Find where the given text appears and provide that cell's center as (x, y) coordinate. 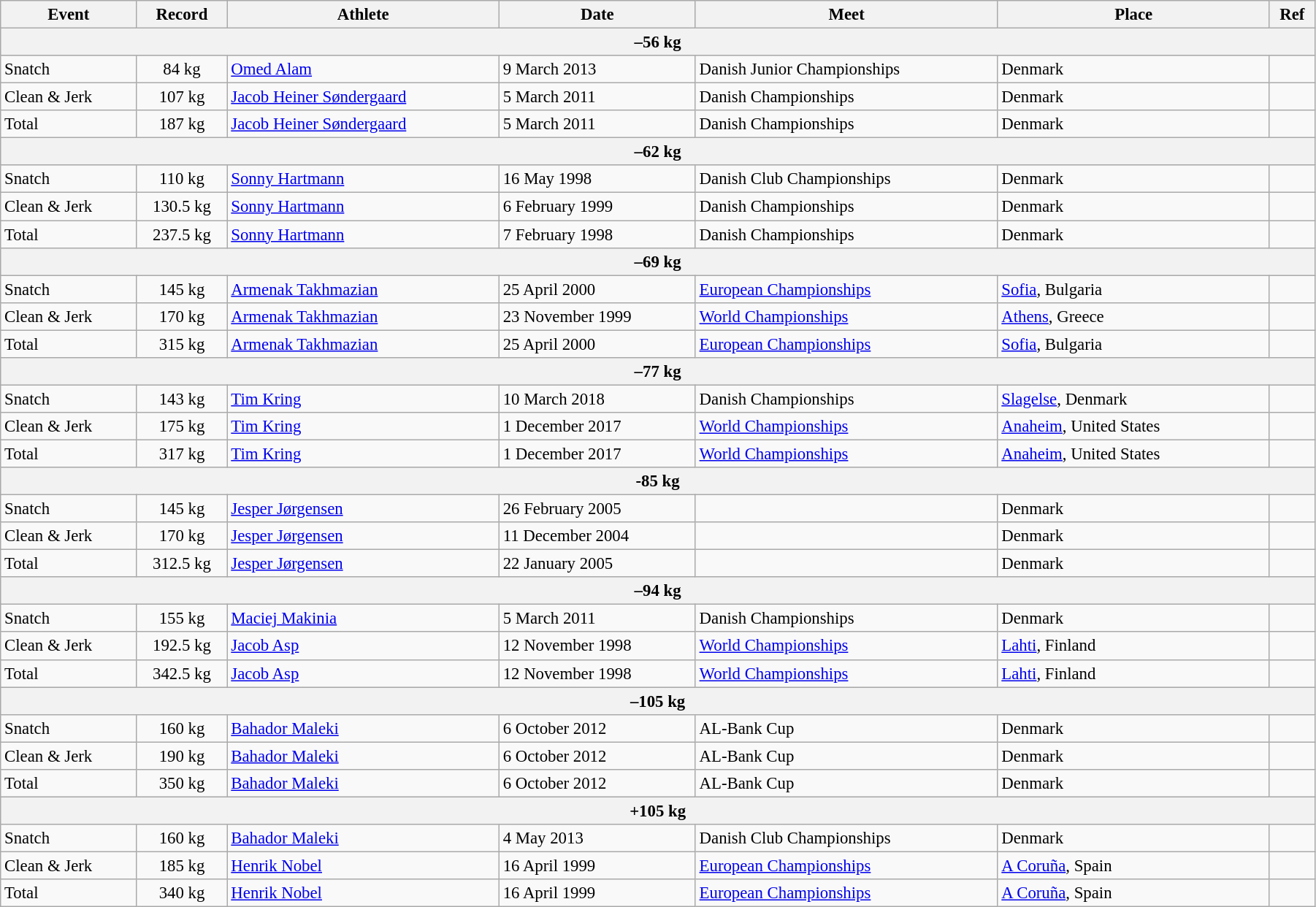
10 March 2018 (597, 399)
+105 kg (658, 811)
190 kg (182, 756)
22 January 2005 (597, 564)
Danish Junior Championships (846, 69)
23 November 1999 (597, 316)
Event (69, 15)
26 February 2005 (597, 509)
11 December 2004 (597, 536)
312.5 kg (182, 564)
–62 kg (658, 152)
237.5 kg (182, 234)
Slagelse, Denmark (1133, 399)
Record (182, 15)
130.5 kg (182, 207)
Omed Alam (363, 69)
–56 kg (658, 42)
Ref (1292, 15)
317 kg (182, 453)
Place (1133, 15)
175 kg (182, 426)
107 kg (182, 97)
350 kg (182, 784)
-85 kg (658, 481)
155 kg (182, 619)
9 March 2013 (597, 69)
110 kg (182, 179)
143 kg (182, 399)
–94 kg (658, 591)
Athlete (363, 15)
Date (597, 15)
340 kg (182, 893)
–105 kg (658, 701)
Maciej Makinia (363, 619)
315 kg (182, 344)
84 kg (182, 69)
–77 kg (658, 372)
Athens, Greece (1133, 316)
185 kg (182, 865)
342.5 kg (182, 673)
Meet (846, 15)
6 February 1999 (597, 207)
–69 kg (658, 261)
4 May 2013 (597, 838)
192.5 kg (182, 646)
16 May 1998 (597, 179)
187 kg (182, 124)
7 February 1998 (597, 234)
